Find where the given text appears and provide that cell's center as (x, y) coordinate. 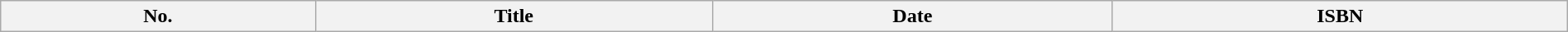
Date (912, 16)
Title (514, 16)
No. (158, 16)
ISBN (1340, 16)
